Identify which cell holds the provided text, then report its (x, y) central coordinate. 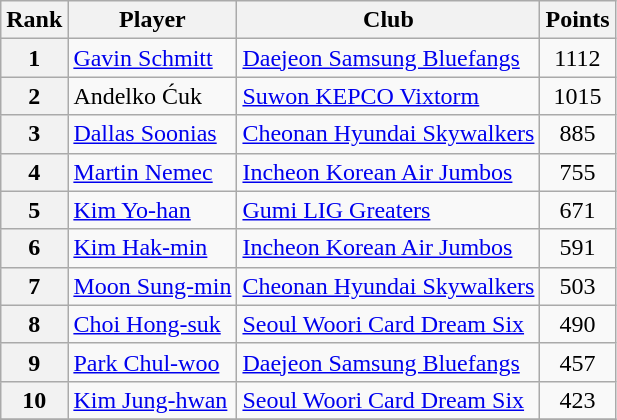
Martin Nemec (152, 172)
6 (34, 248)
755 (578, 172)
9 (34, 362)
Gumi LIG Greaters (388, 210)
490 (578, 324)
Park Chul-woo (152, 362)
Gavin Schmitt (152, 58)
5 (34, 210)
1112 (578, 58)
1 (34, 58)
7 (34, 286)
3 (34, 134)
Points (578, 20)
Andelko Ćuk (152, 96)
Kim Hak-min (152, 248)
Rank (34, 20)
Dallas Soonias (152, 134)
10 (34, 400)
Kim Yo-han (152, 210)
Kim Jung-hwan (152, 400)
Choi Hong-suk (152, 324)
423 (578, 400)
885 (578, 134)
2 (34, 96)
4 (34, 172)
1015 (578, 96)
591 (578, 248)
503 (578, 286)
Moon Sung-min (152, 286)
457 (578, 362)
Suwon KEPCO Vixtorm (388, 96)
Club (388, 20)
671 (578, 210)
8 (34, 324)
Player (152, 20)
